Return (x, y) of the center of cell containing provided text 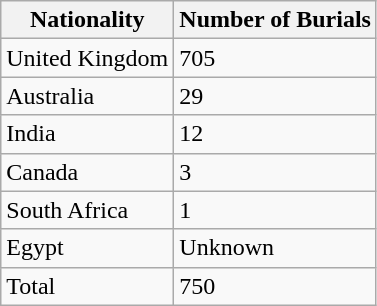
United Kingdom (88, 58)
Number of Burials (276, 20)
Nationality (88, 20)
South Africa (88, 210)
Total (88, 286)
705 (276, 58)
1 (276, 210)
Canada (88, 172)
Unknown (276, 248)
Egypt (88, 248)
12 (276, 134)
Australia (88, 96)
3 (276, 172)
India (88, 134)
750 (276, 286)
29 (276, 96)
